Determine the (x, y) coordinate at the center of the cell enclosing the given text.  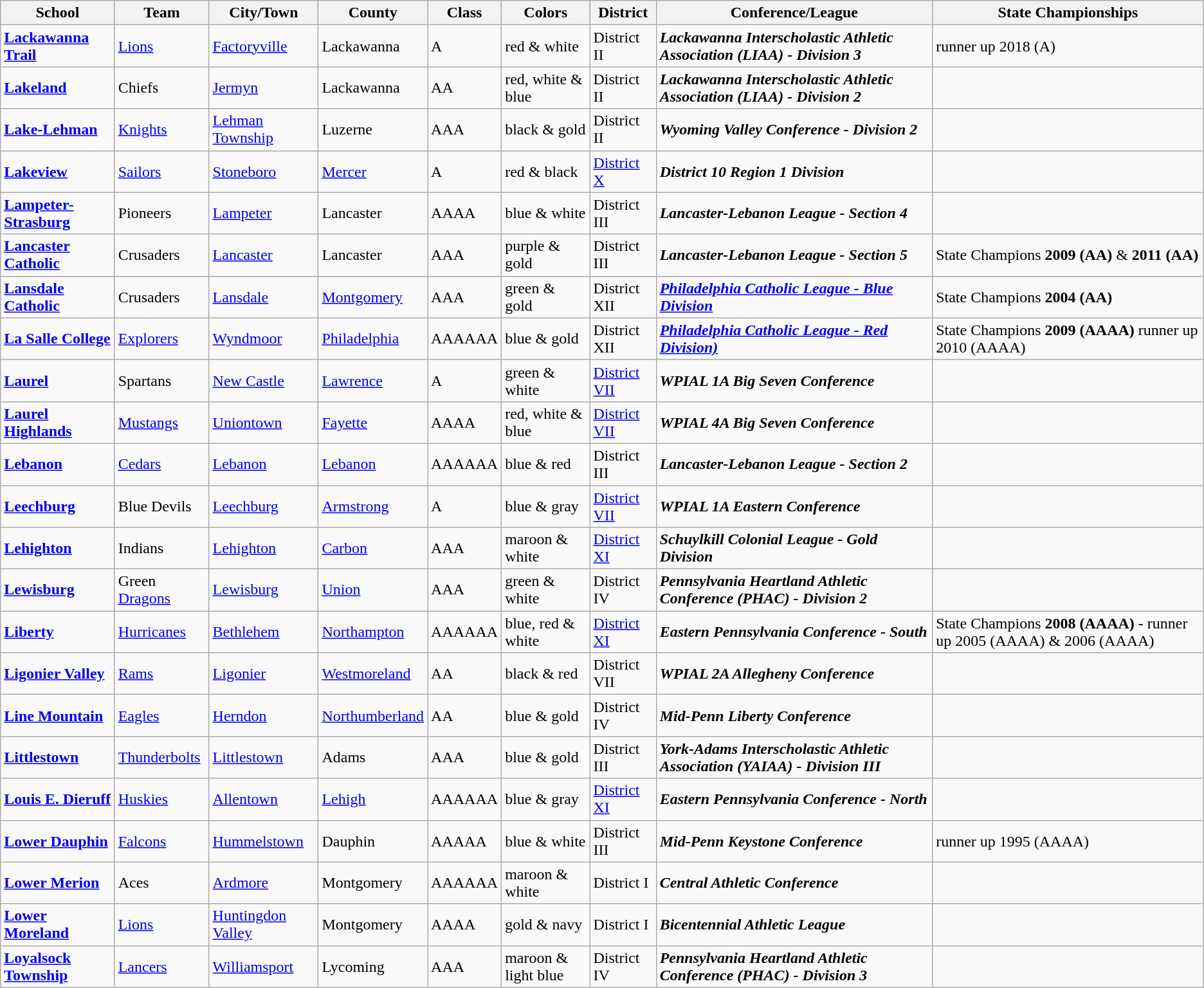
Loyalsock Township (58, 966)
Lackawanna Trail (58, 46)
District (623, 13)
Team (162, 13)
La Salle College (58, 338)
Spartans (162, 381)
State Championships (1068, 13)
State Champions 2009 (AAAA) runner up 2010 (AAAA) (1068, 338)
Armstrong (373, 506)
County (373, 13)
Wyndmoor (264, 338)
purple & gold (545, 255)
Lawrence (373, 381)
Union (373, 590)
Lansdale Catholic (58, 297)
Lampeter (264, 214)
Class (464, 13)
Lycoming (373, 966)
Sailors (162, 171)
Huskies (162, 799)
runner up 1995 (AAAA) (1068, 841)
Philadelphia (373, 338)
New Castle (264, 381)
Rams (162, 674)
Schuylkill Colonial League - Gold Division (794, 548)
black & red (545, 674)
Bicentennial Athletic League (794, 925)
Mercer (373, 171)
Indians (162, 548)
York-Adams Interscholastic Athletic Association (YAIAA) - Division III (794, 758)
Mid-Penn Liberty Conference (794, 715)
Thunderbolts (162, 758)
Central Athletic Conference (794, 883)
maroon & light blue (545, 966)
City/Town (264, 13)
blue & red (545, 464)
Pioneers (162, 214)
District 10 Region 1 Division (794, 171)
Lehigh (373, 799)
Factoryville (264, 46)
Hurricanes (162, 632)
Pennsylvania Heartland Athletic Conference (PHAC) - Division 2 (794, 590)
red & white (545, 46)
Jermyn (264, 87)
Eagles (162, 715)
green & gold (545, 297)
AAAAA (464, 841)
black & gold (545, 130)
Lackawanna Interscholastic Athletic Association (LIAA) - Division 2 (794, 87)
Lower Merion (58, 883)
Liberty (58, 632)
Carbon (373, 548)
Explorers (162, 338)
Lancaster-Lebanon League - Section 2 (794, 464)
Mustangs (162, 422)
Bethlehem (264, 632)
Westmoreland (373, 674)
Chiefs (162, 87)
Lakeview (58, 171)
Conference/League (794, 13)
Allentown (264, 799)
Philadelphia Catholic League - Blue Division (794, 297)
Uniontown (264, 422)
Ligonier Valley (58, 674)
Cedars (162, 464)
Lampeter-Strasburg (58, 214)
Ardmore (264, 883)
District X (623, 171)
State Champions 2008 (AAAA) - runner up 2005 (AAAA) & 2006 (AAAA) (1068, 632)
Lansdale (264, 297)
Pennsylvania Heartland Athletic Conference (PHAC) - Division 3 (794, 966)
Laurel (58, 381)
Huntingdon Valley (264, 925)
Louis E. Dieruff (58, 799)
Colors (545, 13)
Ligonier (264, 674)
Philadelphia Catholic League - Red Division) (794, 338)
Falcons (162, 841)
Lancaster-Lebanon League - Section 4 (794, 214)
Lakeland (58, 87)
Lehman Township (264, 130)
Northumberland (373, 715)
Lackawanna Interscholastic Athletic Association (LIAA) - Division 3 (794, 46)
Lower Dauphin (58, 841)
Laurel Highlands (58, 422)
Stoneboro (264, 171)
Aces (162, 883)
School (58, 13)
WPIAL 1A Eastern Conference (794, 506)
Adams (373, 758)
Herndon (264, 715)
runner up 2018 (A) (1068, 46)
Luzerne (373, 130)
Blue Devils (162, 506)
Lower Moreland (58, 925)
Lancaster-Lebanon League - Section 5 (794, 255)
Lancers (162, 966)
Williamsport (264, 966)
Eastern Pennsylvania Conference - North (794, 799)
State Champions 2009 (AA) & 2011 (AA) (1068, 255)
State Champions 2004 (AA) (1068, 297)
Line Mountain (58, 715)
Mid-Penn Keystone Conference (794, 841)
Northampton (373, 632)
Knights (162, 130)
Green Dragons (162, 590)
WPIAL 2A Allegheny Conference (794, 674)
WPIAL 4A Big Seven Conference (794, 422)
Wyoming Valley Conference - Division 2 (794, 130)
gold & navy (545, 925)
Lancaster Catholic (58, 255)
Fayette (373, 422)
blue, red & white (545, 632)
Hummelstown (264, 841)
red & black (545, 171)
WPIAL 1A Big Seven Conference (794, 381)
Dauphin (373, 841)
Lake-Lehman (58, 130)
Eastern Pennsylvania Conference - South (794, 632)
